Capture the cell that displays the provided text and extract its [X, Y] central coordinate. 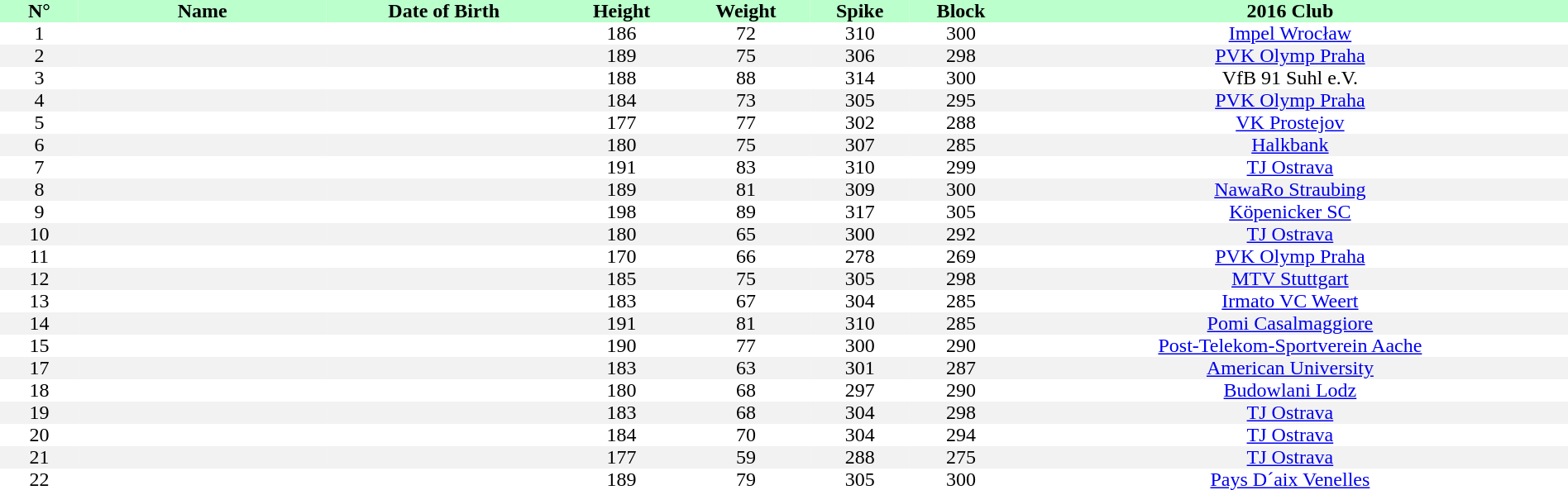
Köpenicker SC [1290, 212]
Date of Birth [444, 12]
VfB 91 Suhl e.V. [1290, 78]
170 [622, 256]
Post-Telekom-Sportverein Aache [1290, 345]
American University [1290, 369]
66 [746, 256]
Pomi Casalmaggiore [1290, 324]
Height [622, 12]
11 [40, 256]
275 [961, 458]
2 [40, 56]
89 [746, 212]
4 [40, 101]
Irmato VC Weert [1290, 301]
Spike [860, 12]
Halkbank [1290, 145]
6 [40, 145]
63 [746, 369]
297 [860, 390]
309 [860, 190]
7 [40, 167]
302 [860, 122]
21 [40, 458]
N° [40, 12]
188 [622, 78]
317 [860, 212]
10 [40, 235]
18 [40, 390]
Budowlani Lodz [1290, 390]
190 [622, 345]
301 [860, 369]
65 [746, 235]
314 [860, 78]
299 [961, 167]
Block [961, 12]
59 [746, 458]
295 [961, 101]
278 [860, 256]
1 [40, 33]
15 [40, 345]
Weight [746, 12]
72 [746, 33]
17 [40, 369]
186 [622, 33]
VK Prostejov [1290, 122]
67 [746, 301]
14 [40, 324]
73 [746, 101]
294 [961, 435]
19 [40, 413]
5 [40, 122]
185 [622, 279]
MTV Stuttgart [1290, 279]
Name [203, 12]
306 [860, 56]
13 [40, 301]
2016 Club [1290, 12]
9 [40, 212]
12 [40, 279]
307 [860, 145]
198 [622, 212]
NawaRo Straubing [1290, 190]
70 [746, 435]
8 [40, 190]
83 [746, 167]
88 [746, 78]
Impel Wrocław [1290, 33]
287 [961, 369]
20 [40, 435]
292 [961, 235]
269 [961, 256]
3 [40, 78]
